Pinpoint the cell where the given text exists, returning its (x, y) midpoint coordinate. 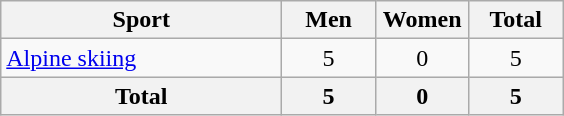
Women (422, 20)
Sport (142, 20)
Alpine skiing (142, 58)
Men (329, 20)
